From the cell containing the given text, extract its center point as [X, Y] coordinate. 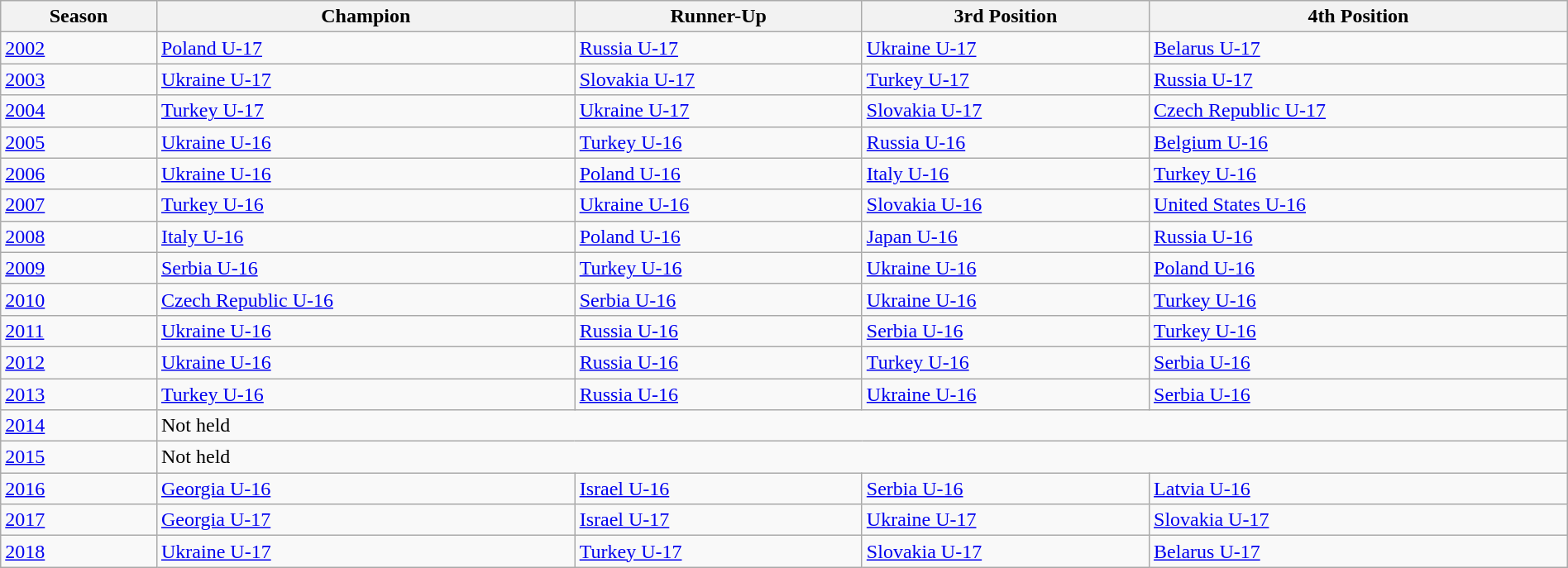
United States U-16 [1359, 205]
Georgia U-16 [366, 489]
Georgia U-17 [366, 520]
Season [79, 17]
2010 [79, 299]
2002 [79, 48]
2012 [79, 362]
2016 [79, 489]
Slovakia U-16 [1006, 205]
Israel U-17 [718, 520]
2003 [79, 79]
2015 [79, 457]
2006 [79, 174]
Champion [366, 17]
Runner-Up [718, 17]
Latvia U-16 [1359, 489]
2013 [79, 394]
2008 [79, 236]
2014 [79, 426]
2011 [79, 331]
3rd Position [1006, 17]
2018 [79, 551]
2017 [79, 520]
Czech Republic U-17 [1359, 111]
Poland U-17 [366, 48]
2005 [79, 142]
Japan U-16 [1006, 236]
2009 [79, 268]
2004 [79, 111]
Israel U-16 [718, 489]
4th Position [1359, 17]
2007 [79, 205]
Czech Republic U-16 [366, 299]
Belgium U-16 [1359, 142]
